Search for the cell housing the specified text and yield its [X, Y] center coordinate. 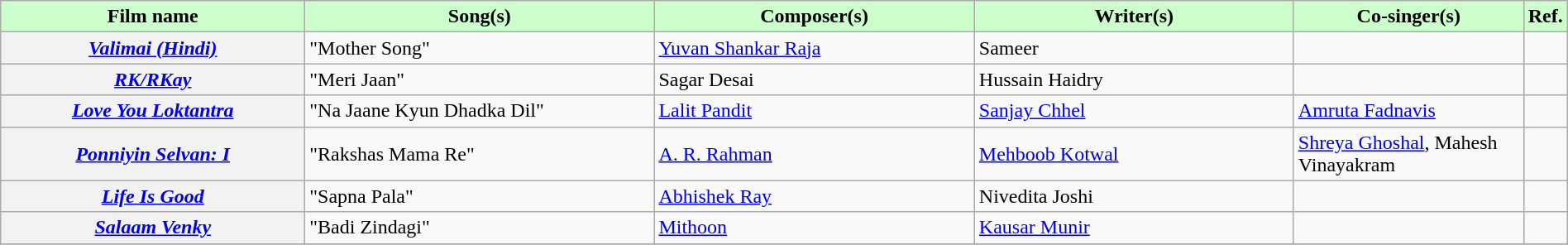
Sameer [1134, 48]
Co-singer(s) [1408, 17]
Kausar Munir [1134, 228]
Amruta Fadnavis [1408, 111]
A. R. Rahman [814, 154]
Film name [153, 17]
Ponniyin Selvan: I [153, 154]
Lalit Pandit [814, 111]
Hussain Haidry [1134, 79]
Salaam Venky [153, 228]
Mithoon [814, 228]
"Mother Song" [480, 48]
Composer(s) [814, 17]
Love You Loktantra [153, 111]
"Sapna Pala" [480, 196]
Sagar Desai [814, 79]
RK/RKay [153, 79]
Shreya Ghoshal, Mahesh Vinayakram [1408, 154]
Yuvan Shankar Raja [814, 48]
Valimai (Hindi) [153, 48]
Nivedita Joshi [1134, 196]
Mehboob Kotwal [1134, 154]
Writer(s) [1134, 17]
Ref. [1545, 17]
Life Is Good [153, 196]
Song(s) [480, 17]
"Badi Zindagi" [480, 228]
"Rakshas Mama Re" [480, 154]
"Meri Jaan" [480, 79]
"Na Jaane Kyun Dhadka Dil" [480, 111]
Abhishek Ray [814, 196]
Sanjay Chhel [1134, 111]
